Scan for the cell matching the given text and deliver its (x, y) coordinate at center. 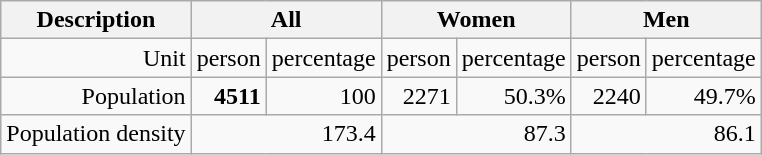
50.3% (514, 96)
100 (324, 96)
Population density (96, 134)
49.7% (704, 96)
173.4 (286, 134)
Unit (96, 58)
87.3 (476, 134)
Description (96, 20)
Men (666, 20)
4511 (228, 96)
Women (476, 20)
86.1 (666, 134)
Population (96, 96)
2271 (418, 96)
All (286, 20)
2240 (608, 96)
